Extract the [X, Y] coordinate from the center of the cell holding the provided text.  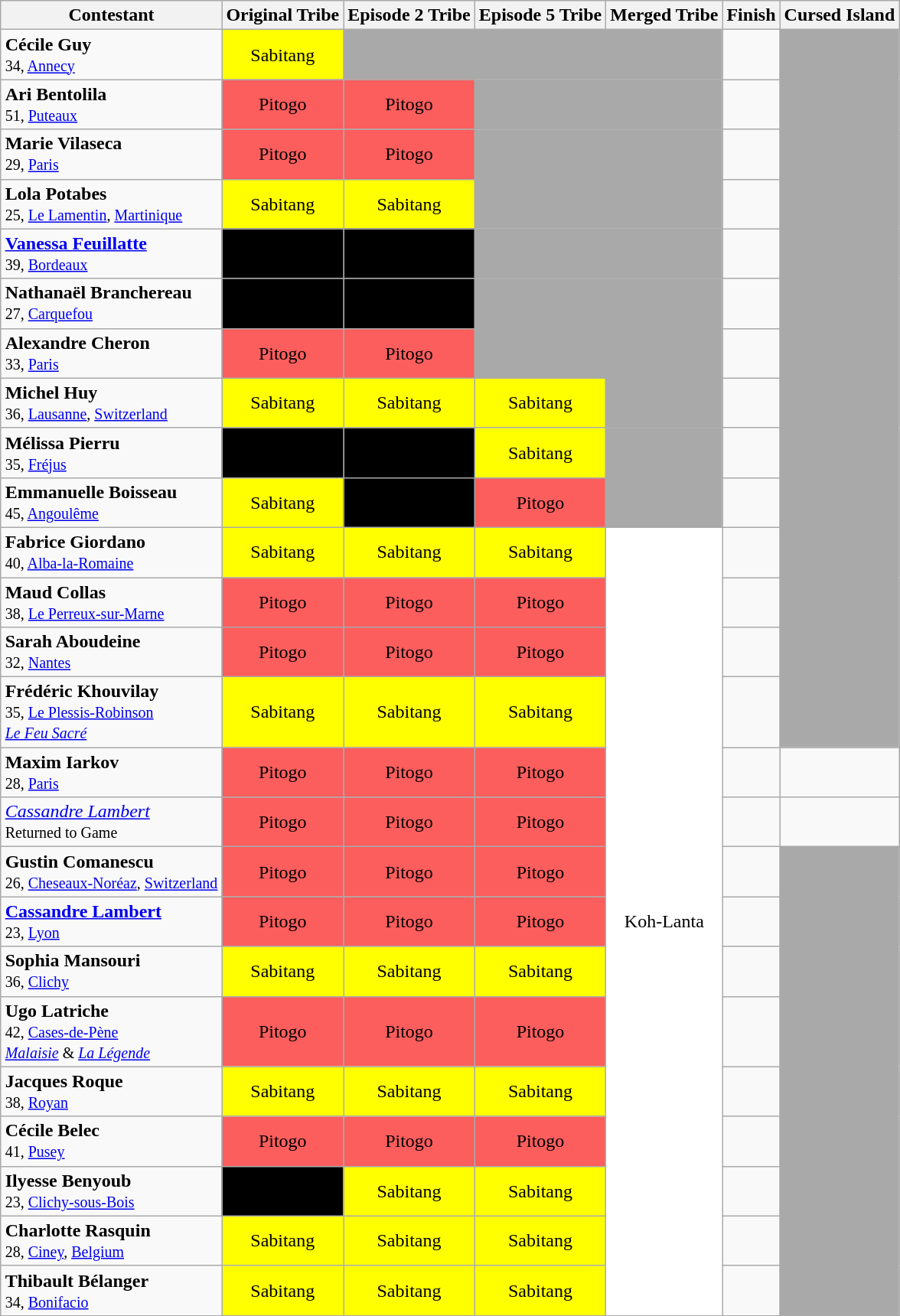
Alexandre Cheron33, Paris [112, 353]
Gustin Comanescu26, Cheseaux-Noréaz, Switzerland [112, 872]
Ugo Latriche42, Cases-de-PèneMalaisie & La Légende [112, 1031]
Episode 5 Tribe [540, 15]
Mélissa Pierru35, Fréjus [112, 453]
Lola Potabes25, Le Lamentin, Martinique [112, 204]
Cécile Guy34, Annecy [112, 55]
Cursed Island [840, 15]
Maud Collas38, Le Perreux-sur-Marne [112, 601]
Ilyesse Benyoub23, Clichy-sous-Bois [112, 1191]
Ari Bentolila51, Puteaux [112, 104]
Fabrice Giordano40, Alba-la-Romaine [112, 552]
Cécile Belec41, Pusey [112, 1142]
Original Tribe [283, 15]
Michel Huy36, Lausanne, Switzerland [112, 402]
Frédéric Khouvilay35, Le Plessis-RobinsonLe Feu Sacré [112, 712]
Nathanaël Branchereau27, Carquefou [112, 303]
Maxim Iarkov28, Paris [112, 773]
Sarah Aboudeine32, Nantes [112, 652]
Thibault Bélanger34, Bonifacio [112, 1290]
Vanessa Feuillatte39, Bordeaux [112, 254]
Contestant [112, 15]
Koh-Lanta [664, 921]
Marie Vilaseca29, Paris [112, 155]
Cassandre Lambert23, Lyon [112, 921]
Episode 2 Tribe [409, 15]
Emmanuelle Boisseau45, Angoulême [112, 502]
Jacques Roque38, Royan [112, 1091]
Sophia Mansouri36, Clichy [112, 972]
Charlotte Rasquin28, Ciney, Belgium [112, 1241]
Merged Tribe [664, 15]
Finish [752, 15]
Cassandre LambertReturned to Game [112, 822]
